Pinpoint the cell where the given text exists, returning its [X, Y] midpoint coordinate. 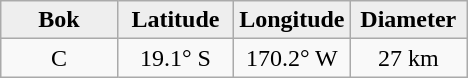
C [59, 58]
Bok [59, 20]
19.1° S [175, 58]
27 km [408, 58]
Diameter [408, 20]
Latitude [175, 20]
170.2° W [292, 58]
Longitude [292, 20]
